Return (X, Y) of the center of cell containing provided text 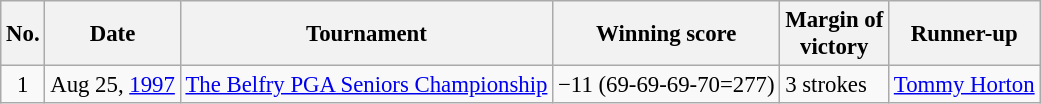
3 strokes (834, 85)
Tournament (366, 34)
Aug 25, 1997 (112, 85)
No. (23, 34)
Date (112, 34)
Winning score (666, 34)
Margin ofvictory (834, 34)
1 (23, 85)
−11 (69-69-69-70=277) (666, 85)
Tommy Horton (964, 85)
Runner-up (964, 34)
The Belfry PGA Seniors Championship (366, 85)
